Search for the cell housing the specified text and yield its (x, y) center coordinate. 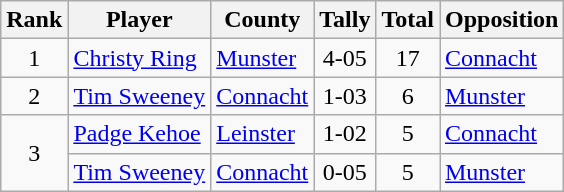
Christy Ring (140, 58)
Player (140, 20)
6 (408, 96)
4-05 (345, 58)
Padge Kehoe (140, 134)
Rank (34, 20)
1-03 (345, 96)
Opposition (502, 20)
Leinster (262, 134)
0-05 (345, 172)
Total (408, 20)
3 (34, 153)
17 (408, 58)
1-02 (345, 134)
1 (34, 58)
2 (34, 96)
County (262, 20)
Tally (345, 20)
